Find where the given text appears and provide that cell's center as (X, Y) coordinate. 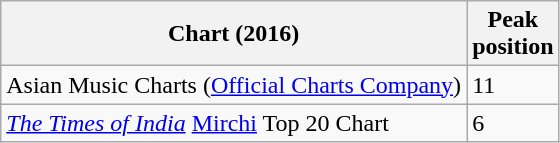
Peakposition (513, 34)
The Times of India Mirchi Top 20 Chart (234, 123)
Chart (2016) (234, 34)
6 (513, 123)
Asian Music Charts (Official Charts Company) (234, 85)
11 (513, 85)
